Provide the [X, Y] coordinate of the cell's center where the given text is located.  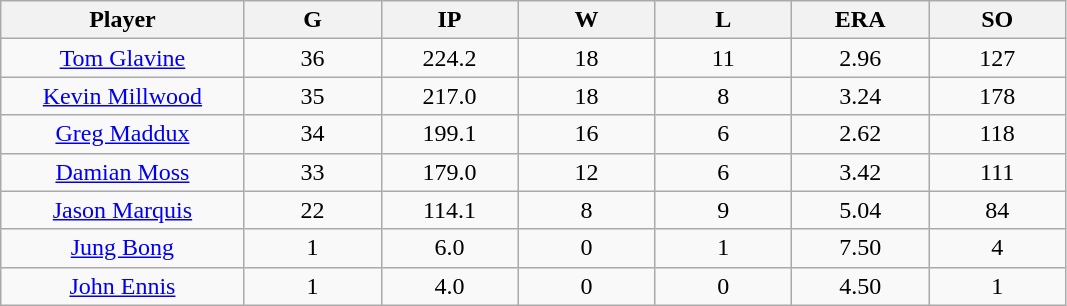
Jung Bong [122, 248]
12 [586, 172]
7.50 [860, 248]
IP [450, 20]
G [312, 20]
2.62 [860, 134]
W [586, 20]
199.1 [450, 134]
178 [998, 96]
Player [122, 20]
118 [998, 134]
3.42 [860, 172]
6.0 [450, 248]
179.0 [450, 172]
36 [312, 58]
John Ennis [122, 286]
16 [586, 134]
11 [724, 58]
22 [312, 210]
Tom Glavine [122, 58]
217.0 [450, 96]
L [724, 20]
33 [312, 172]
Jason Marquis [122, 210]
34 [312, 134]
ERA [860, 20]
SO [998, 20]
2.96 [860, 58]
4.0 [450, 286]
111 [998, 172]
4.50 [860, 286]
5.04 [860, 210]
9 [724, 210]
224.2 [450, 58]
Greg Maddux [122, 134]
35 [312, 96]
84 [998, 210]
Damian Moss [122, 172]
114.1 [450, 210]
4 [998, 248]
3.24 [860, 96]
127 [998, 58]
Kevin Millwood [122, 96]
